Determine the [x, y] coordinate at the center of the cell enclosing the given text.  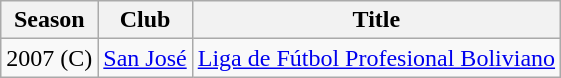
Liga de Fútbol Profesional Boliviano [376, 58]
Season [50, 20]
2007 (C) [50, 58]
Title [376, 20]
San José [145, 58]
Club [145, 20]
